Determine the [x, y] coordinate at the center of the cell enclosing the given text.  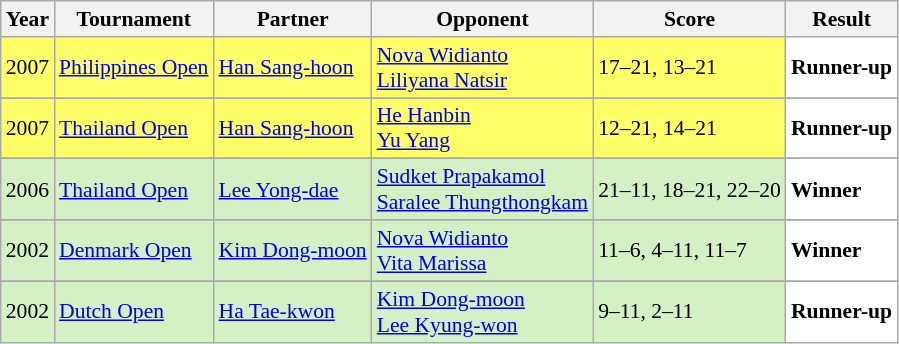
17–21, 13–21 [690, 68]
9–11, 2–11 [690, 312]
Result [842, 19]
Sudket Prapakamol Saralee Thungthongkam [482, 190]
21–11, 18–21, 22–20 [690, 190]
Kim Dong-moon Lee Kyung-won [482, 312]
Kim Dong-moon [292, 250]
Nova Widianto Liliyana Natsir [482, 68]
Denmark Open [134, 250]
2006 [28, 190]
Dutch Open [134, 312]
Nova Widianto Vita Marissa [482, 250]
Lee Yong-dae [292, 190]
Ha Tae-kwon [292, 312]
11–6, 4–11, 11–7 [690, 250]
Year [28, 19]
12–21, 14–21 [690, 128]
Tournament [134, 19]
Score [690, 19]
Partner [292, 19]
Philippines Open [134, 68]
Opponent [482, 19]
He Hanbin Yu Yang [482, 128]
